Return [x, y] of the center of cell containing provided text 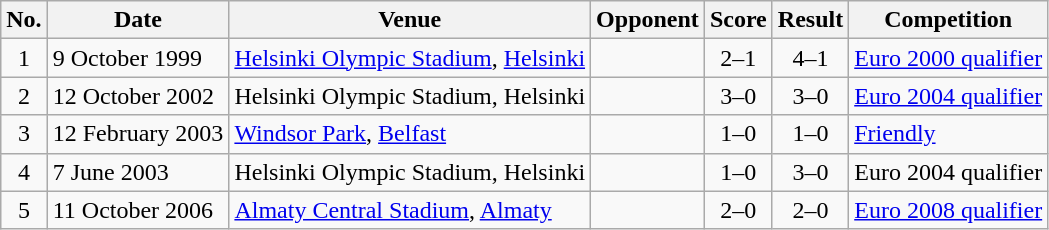
Windsor Park, Belfast [410, 134]
11 October 2006 [138, 210]
12 October 2002 [138, 96]
7 June 2003 [138, 172]
3 [24, 134]
Venue [410, 20]
Opponent [648, 20]
No. [24, 20]
Date [138, 20]
12 February 2003 [138, 134]
Friendly [948, 134]
4–1 [810, 58]
Result [810, 20]
5 [24, 210]
1 [24, 58]
Score [738, 20]
2 [24, 96]
Euro 2000 qualifier [948, 58]
Almaty Central Stadium, Almaty [410, 210]
Euro 2008 qualifier [948, 210]
4 [24, 172]
Competition [948, 20]
2–1 [738, 58]
9 October 1999 [138, 58]
